Extract the [x, y] coordinate from the center of the cell holding the provided text.  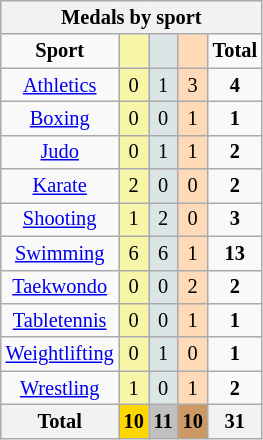
Karate [60, 186]
Boxing [60, 118]
Weightlifting [60, 354]
Athletics [60, 85]
Taekwondo [60, 287]
Sport [60, 51]
4 [235, 85]
Tabletennis [60, 320]
Wrestling [60, 388]
11 [164, 421]
Swimming [60, 253]
31 [235, 421]
13 [235, 253]
Judo [60, 152]
Shooting [60, 219]
Medals by sport [132, 17]
